Extract the (x, y) coordinate from the center of the cell holding the provided text.  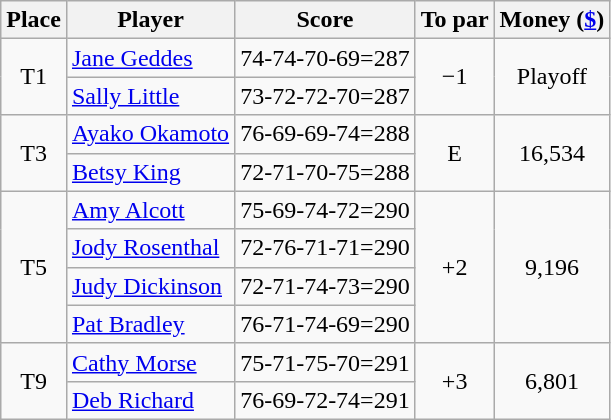
74-74-70-69=287 (326, 58)
Jane Geddes (150, 58)
75-71-75-70=291 (326, 362)
Betsy King (150, 172)
Place (34, 20)
Amy Alcott (150, 210)
6,801 (552, 381)
76-71-74-69=290 (326, 324)
T9 (34, 381)
Money ($) (552, 20)
16,534 (552, 153)
73-72-72-70=287 (326, 96)
Score (326, 20)
+2 (454, 267)
76-69-69-74=288 (326, 134)
72-71-70-75=288 (326, 172)
Cathy Morse (150, 362)
E (454, 153)
T1 (34, 77)
To par (454, 20)
75-69-74-72=290 (326, 210)
Pat Bradley (150, 324)
T3 (34, 153)
T5 (34, 267)
Playoff (552, 77)
72-71-74-73=290 (326, 286)
72-76-71-71=290 (326, 248)
Jody Rosenthal (150, 248)
9,196 (552, 267)
−1 (454, 77)
Player (150, 20)
76-69-72-74=291 (326, 400)
Deb Richard (150, 400)
Sally Little (150, 96)
Judy Dickinson (150, 286)
Ayako Okamoto (150, 134)
+3 (454, 381)
